Extract the (x, y) coordinate from the center of the cell holding the provided text.  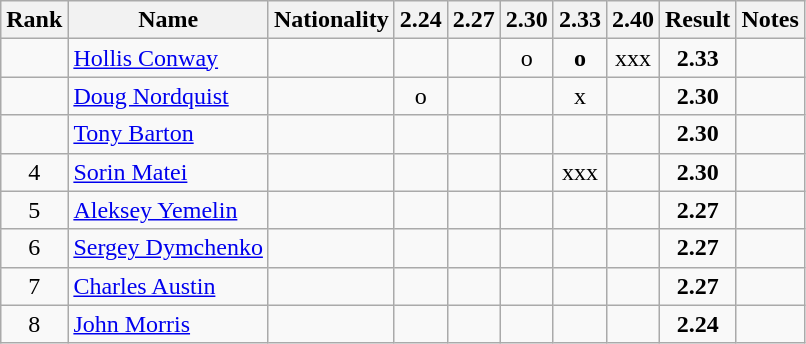
Aleksey Yemelin (168, 210)
x (580, 96)
Name (168, 20)
Nationality (331, 20)
4 (34, 172)
Notes (770, 20)
Hollis Conway (168, 58)
Doug Nordquist (168, 96)
8 (34, 324)
2.40 (632, 20)
6 (34, 248)
Result (697, 20)
John Morris (168, 324)
5 (34, 210)
Charles Austin (168, 286)
Sorin Matei (168, 172)
Tony Barton (168, 134)
Rank (34, 20)
7 (34, 286)
Sergey Dymchenko (168, 248)
